From the cell containing the given text, extract its center point as [X, Y] coordinate. 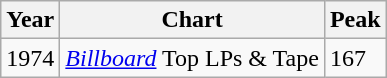
Billboard Top LPs & Tape [192, 58]
Peak [355, 20]
Year [30, 20]
1974 [30, 58]
167 [355, 58]
Chart [192, 20]
